Pinpoint the cell where the given text exists, returning its [X, Y] midpoint coordinate. 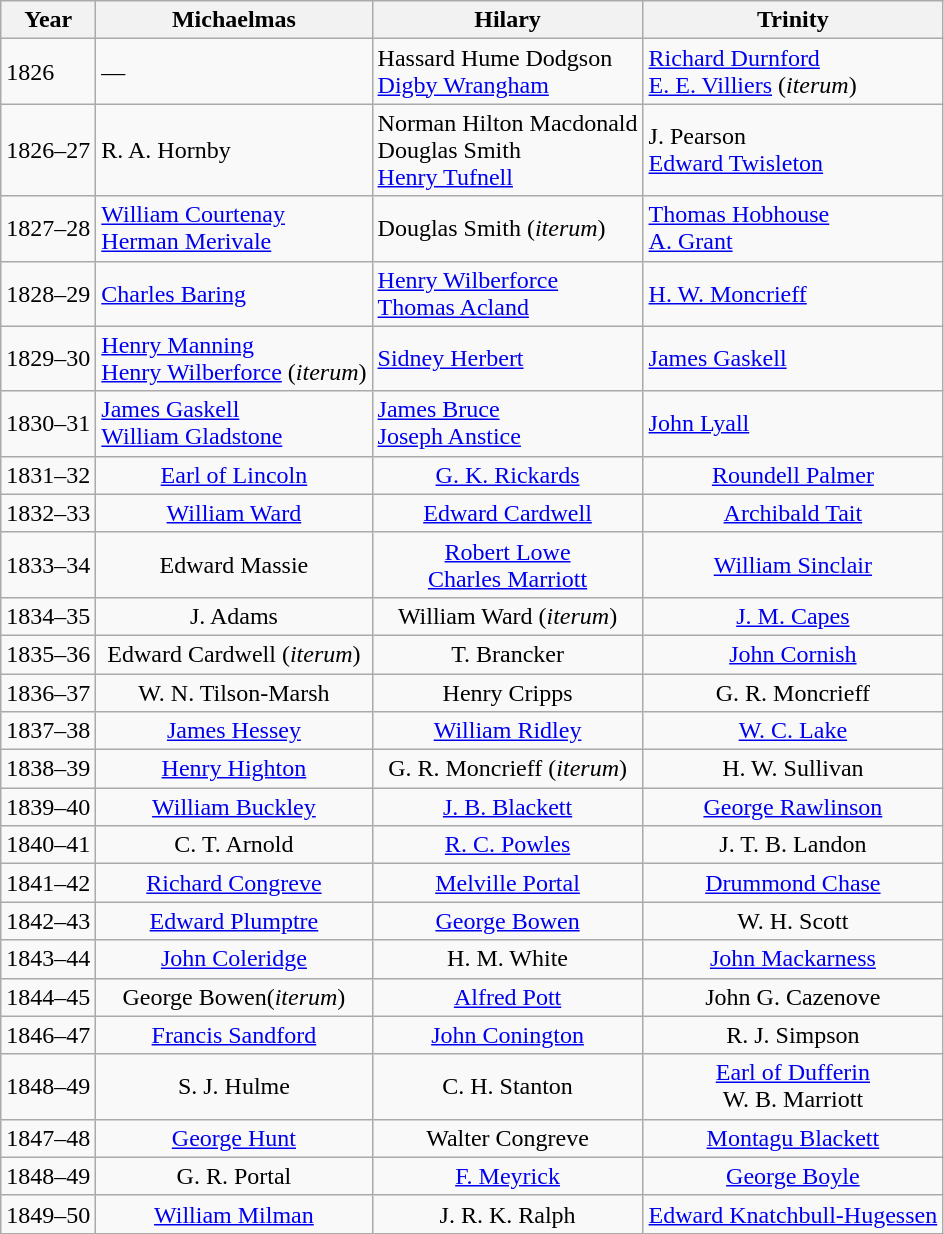
G. R. Portal [234, 1176]
Roundell Palmer [793, 475]
1841–42 [48, 883]
W. H. Scott [793, 921]
Melville Portal [508, 883]
H. W. Sullivan [793, 769]
Trinity [793, 20]
1846–47 [48, 1035]
James Hessey [234, 731]
1826 [48, 72]
R. C. Powles [508, 845]
J. R. K. Ralph [508, 1214]
1847–48 [48, 1138]
T. Brancker [508, 654]
G. R. Moncrieff [793, 693]
Hassard Hume Dodgson Digby Wrangham [508, 72]
1826–27 [48, 150]
Henry Manning Henry Wilberforce (iterum) [234, 358]
Richard Congreve [234, 883]
R. J. Simpson [793, 1035]
H. W. Moncrieff [793, 294]
C. H. Stanton [508, 1086]
1839–40 [48, 807]
James Gaskell [793, 358]
Year [48, 20]
Charles Baring [234, 294]
W. C. Lake [793, 731]
Henry Highton [234, 769]
W. N. Tilson-Marsh [234, 693]
Alfred Pott [508, 997]
Earl of Dufferin W. B. Marriott [793, 1086]
J. B. Blackett [508, 807]
James Bruce Joseph Anstice [508, 424]
George Rawlinson [793, 807]
Earl of Lincoln [234, 475]
Walter Congreve [508, 1138]
1835–36 [48, 654]
J. M. Capes [793, 616]
George Hunt [234, 1138]
John Lyall [793, 424]
Edward Massie [234, 564]
John Coleridge [234, 959]
John Mackarness [793, 959]
S. J. Hulme [234, 1086]
Thomas Hobhouse A. Grant [793, 228]
Michaelmas [234, 20]
J. T. B. Landon [793, 845]
Henry Wilberforce Thomas Acland [508, 294]
William Ward [234, 513]
1827–28 [48, 228]
1840–41 [48, 845]
William Ward (iterum) [508, 616]
1844–45 [48, 997]
William Sinclair [793, 564]
Hilary [508, 20]
George Bowen(iterum) [234, 997]
1838–39 [48, 769]
Archibald Tait [793, 513]
J. Adams [234, 616]
1836–37 [48, 693]
James Gaskell William Gladstone [234, 424]
Montagu Blackett [793, 1138]
Edward Knatchbull-Hugessen [793, 1214]
George Boyle [793, 1176]
— [234, 72]
William Courtenay Herman Merivale [234, 228]
Henry Cripps [508, 693]
John Conington [508, 1035]
Edward Cardwell [508, 513]
William Milman [234, 1214]
1843–44 [48, 959]
C. T. Arnold [234, 845]
Douglas Smith (iterum) [508, 228]
George Bowen [508, 921]
R. A. Hornby [234, 150]
1833–34 [48, 564]
Norman Hilton Macdonald Douglas Smith Henry Tufnell [508, 150]
1837–38 [48, 731]
J. Pearson Edward Twisleton [793, 150]
Drummond Chase [793, 883]
John G. Cazenove [793, 997]
H. M. White [508, 959]
Edward Plumptre [234, 921]
John Cornish [793, 654]
Edward Cardwell (iterum) [234, 654]
1829–30 [48, 358]
William Ridley [508, 731]
Francis Sandford [234, 1035]
Richard Durnford E. E. Villiers (iterum) [793, 72]
1834–35 [48, 616]
F. Meyrick [508, 1176]
1828–29 [48, 294]
G. R. Moncrieff (iterum) [508, 769]
G. K. Rickards [508, 475]
1831–32 [48, 475]
1842–43 [48, 921]
Robert Lowe Charles Marriott [508, 564]
1849–50 [48, 1214]
1830–31 [48, 424]
1832–33 [48, 513]
William Buckley [234, 807]
Sidney Herbert [508, 358]
